Detect which cell encompasses the target text, then output its (X, Y) center coordinate. 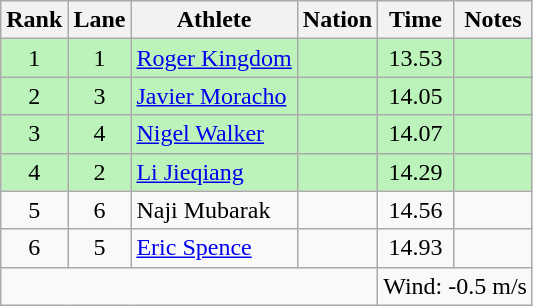
14.29 (416, 172)
Roger Kingdom (214, 58)
13.53 (416, 58)
14.93 (416, 248)
Javier Moracho (214, 96)
Li Jieqiang (214, 172)
Wind: -0.5 m/s (456, 286)
14.05 (416, 96)
14.56 (416, 210)
Nation (337, 20)
Athlete (214, 20)
Time (416, 20)
Notes (492, 20)
Nigel Walker (214, 134)
14.07 (416, 134)
Naji Mubarak (214, 210)
Rank (34, 20)
Eric Spence (214, 248)
Lane (100, 20)
